From the cell containing the given text, extract its center point as [X, Y] coordinate. 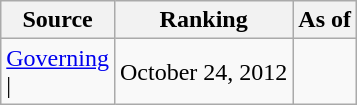
Source [58, 20]
Ranking [203, 20]
October 24, 2012 [203, 72]
Governing| [58, 72]
As of [325, 20]
